Return the [x, y] coordinate for the center point of the cell that contains the specified text.  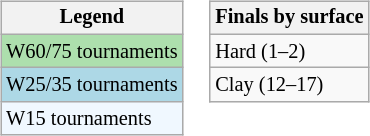
Hard (1–2) [289, 51]
W15 tournaments [92, 119]
Finals by surface [289, 18]
Legend [92, 18]
W60/75 tournaments [92, 51]
Clay (12–17) [289, 85]
W25/35 tournaments [92, 85]
